Provide the (X, Y) coordinate of the cell's center where the given text is located.  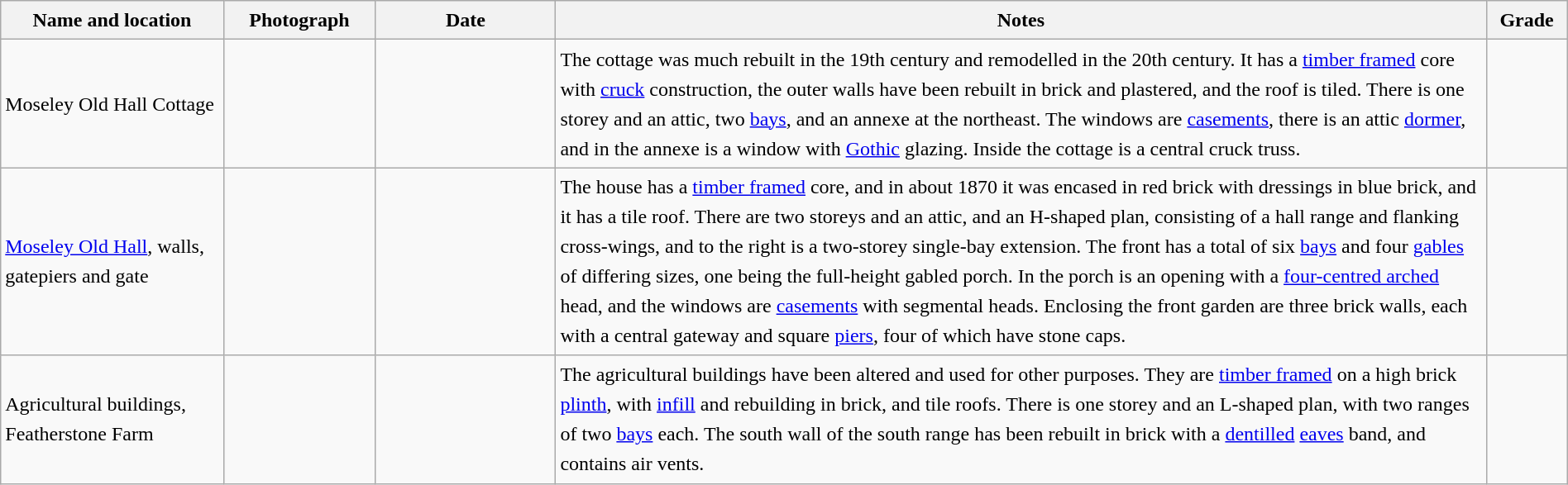
Photograph (299, 20)
Agricultural buildings, Featherstone Farm (112, 420)
Notes (1021, 20)
Moseley Old Hall Cottage (112, 104)
Moseley Old Hall, walls, gatepiers and gate (112, 261)
Date (466, 20)
Grade (1527, 20)
Name and location (112, 20)
